From the cell containing the given text, extract its center point as [X, Y] coordinate. 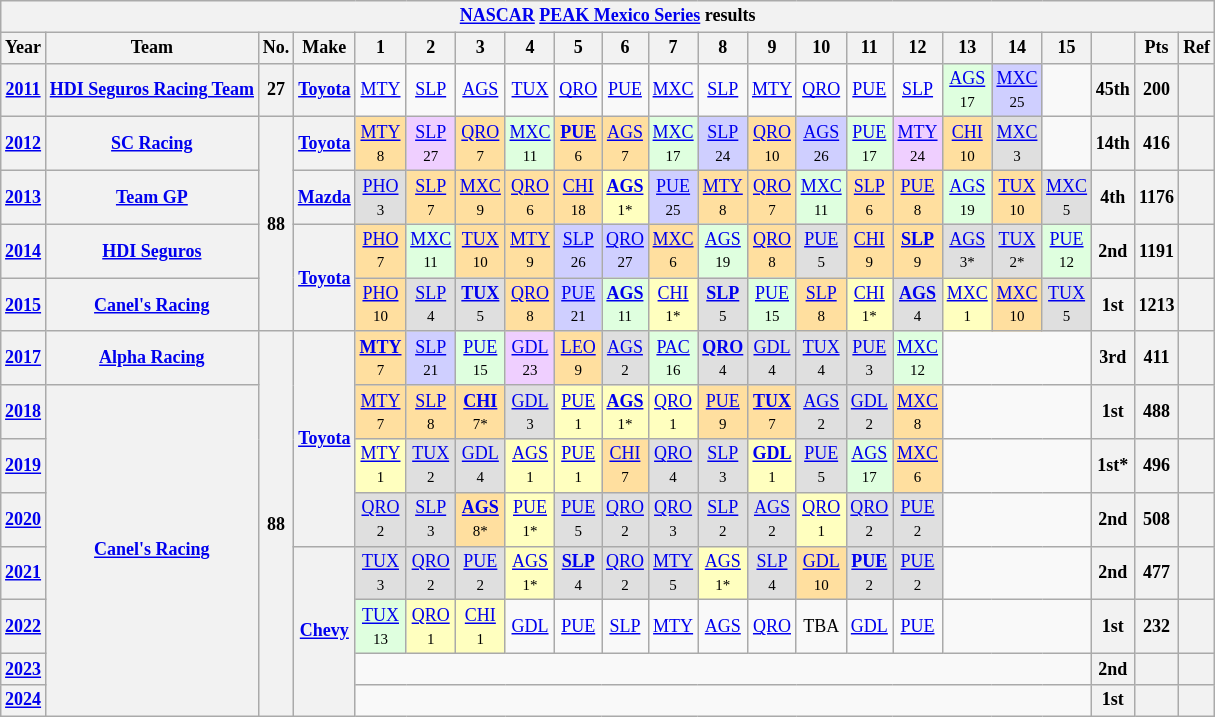
2021 [24, 573]
232 [1156, 627]
CHI7 [626, 466]
Alpha Racing [152, 358]
2022 [24, 627]
CHI1 [481, 627]
TUX [530, 90]
AGS1 [530, 466]
QRO6 [530, 197]
14th [1112, 144]
AGS7 [626, 144]
Chevy [324, 631]
477 [1156, 573]
TUX13 [380, 627]
PUE21 [578, 305]
Make [324, 48]
MXC [673, 90]
PUE25 [673, 197]
8 [723, 48]
TUX2 [431, 466]
1st* [1112, 466]
SLP2 [723, 519]
411 [1156, 358]
MTY9 [530, 251]
AGS3* [967, 251]
496 [1156, 466]
TUX3 [380, 573]
2011 [24, 90]
MXC17 [673, 144]
HDI Seguros Racing Team [152, 90]
LEO9 [578, 358]
SLP27 [431, 144]
SC Racing [152, 144]
2012 [24, 144]
7 [673, 48]
488 [1156, 412]
3 [481, 48]
1 [380, 48]
GDL3 [530, 412]
2017 [24, 358]
TUX7 [772, 412]
NASCAR PEAK Mexico Series results [608, 16]
AGS11 [626, 305]
CHI10 [967, 144]
2019 [24, 466]
PUE8 [918, 197]
9 [772, 48]
1213 [1156, 305]
MXC5 [1067, 197]
TUX4 [821, 358]
PUE12 [1067, 251]
PAC16 [673, 358]
TBA [821, 627]
QRO10 [772, 144]
10 [821, 48]
1176 [1156, 197]
12 [918, 48]
Year [24, 48]
QRO27 [626, 251]
MXC12 [918, 358]
SLP7 [431, 197]
508 [1156, 519]
PHO3 [380, 197]
3rd [1112, 358]
5 [578, 48]
PUE9 [723, 412]
SLP9 [918, 251]
MTY24 [918, 144]
27 [276, 90]
MXC9 [481, 197]
MXC25 [1017, 90]
CHI9 [870, 251]
Ref [1197, 48]
AGS26 [821, 144]
CHI7* [481, 412]
2023 [24, 668]
AGS8* [481, 519]
MTY1 [380, 466]
MXC1 [967, 305]
HDI Seguros [152, 251]
SLP21 [431, 358]
PHO7 [380, 251]
2013 [24, 197]
CHI18 [578, 197]
6 [626, 48]
MXC3 [1017, 144]
MXC8 [918, 412]
45th [1112, 90]
Mazda [324, 197]
1191 [1156, 251]
No. [276, 48]
TUX2* [1017, 251]
11 [870, 48]
4th [1112, 197]
2020 [24, 519]
GDL23 [530, 358]
GDL10 [821, 573]
2 [431, 48]
2024 [24, 700]
2015 [24, 305]
14 [1017, 48]
SLP6 [870, 197]
GDL1 [772, 466]
PUE6 [578, 144]
Pts [1156, 48]
2018 [24, 412]
Team GP [152, 197]
SLP24 [723, 144]
15 [1067, 48]
SLP5 [723, 305]
200 [1156, 90]
GDL2 [870, 412]
4 [530, 48]
PUE3 [870, 358]
PHO10 [380, 305]
2014 [24, 251]
MTY5 [673, 573]
AGS4 [918, 305]
SLP26 [578, 251]
QRO3 [673, 519]
13 [967, 48]
PUE17 [870, 144]
Team [152, 48]
416 [1156, 144]
PUE1* [530, 519]
MXC10 [1017, 305]
